Pinpoint the cell where the given text exists, returning its (X, Y) midpoint coordinate. 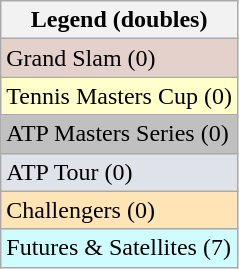
Legend (doubles) (120, 20)
ATP Masters Series (0) (120, 134)
ATP Tour (0) (120, 172)
Challengers (0) (120, 210)
Tennis Masters Cup (0) (120, 96)
Futures & Satellites (7) (120, 248)
Grand Slam (0) (120, 58)
